For the text-containing cell, return its midpoint in (X, Y) coordinate format. 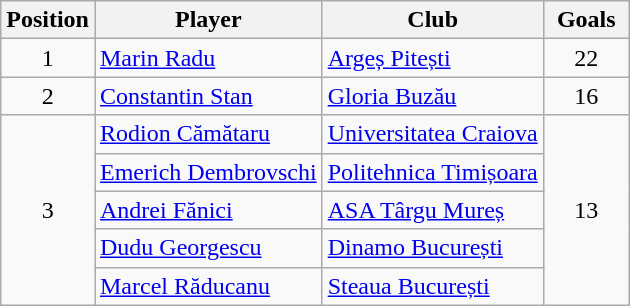
Goals (586, 20)
Position (48, 20)
Gloria Buzău (432, 96)
Steaua București (432, 286)
Constantin Stan (208, 96)
2 (48, 96)
Club (432, 20)
Dudu Georgescu (208, 248)
Marin Radu (208, 58)
3 (48, 210)
13 (586, 210)
Player (208, 20)
Universitatea Craiova (432, 134)
Argeș Pitești (432, 58)
22 (586, 58)
Marcel Răducanu (208, 286)
Dinamo București (432, 248)
1 (48, 58)
Rodion Cămătaru (208, 134)
ASA Târgu Mureș (432, 210)
Politehnica Timișoara (432, 172)
Emerich Dembrovschi (208, 172)
Andrei Fănici (208, 210)
16 (586, 96)
